From the cell containing the given text, extract its center point as [x, y] coordinate. 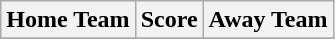
Home Team [68, 20]
Score [169, 20]
Away Team [268, 20]
